For the text-containing cell, return its midpoint in [x, y] coordinate format. 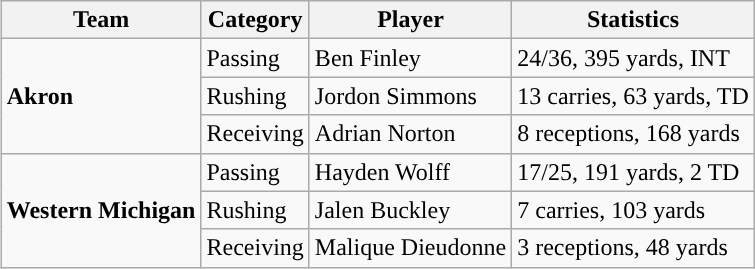
3 receptions, 48 yards [634, 248]
Player [410, 20]
13 carries, 63 yards, TD [634, 96]
Team [101, 20]
Category [255, 20]
Akron [101, 96]
Statistics [634, 20]
Western Michigan [101, 210]
7 carries, 103 yards [634, 210]
Jalen Buckley [410, 210]
Adrian Norton [410, 134]
Ben Finley [410, 58]
17/25, 191 yards, 2 TD [634, 172]
Jordon Simmons [410, 96]
8 receptions, 168 yards [634, 134]
Hayden Wolff [410, 172]
Malique Dieudonne [410, 248]
24/36, 395 yards, INT [634, 58]
